Pinpoint the cell where the given text exists, returning its [X, Y] midpoint coordinate. 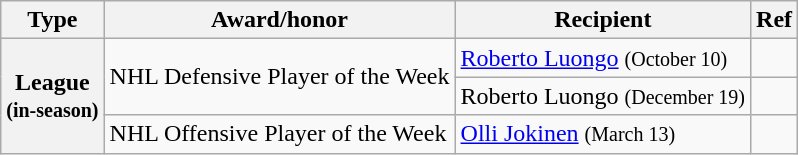
NHL Defensive Player of the Week [280, 77]
League(in-season) [52, 96]
Type [52, 20]
Ref [774, 20]
NHL Offensive Player of the Week [280, 134]
Award/honor [280, 20]
Roberto Luongo (October 10) [603, 58]
Roberto Luongo (December 19) [603, 96]
Recipient [603, 20]
Olli Jokinen (March 13) [603, 134]
